For the text-containing cell, return its midpoint in (x, y) coordinate format. 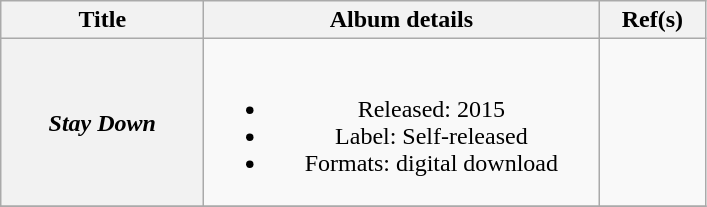
Title (102, 20)
Stay Down (102, 122)
Released: 2015Label: Self-releasedFormats: digital download (402, 122)
Album details (402, 20)
Ref(s) (652, 20)
